Return the [X, Y] coordinate for the center point of the cell that contains the specified text.  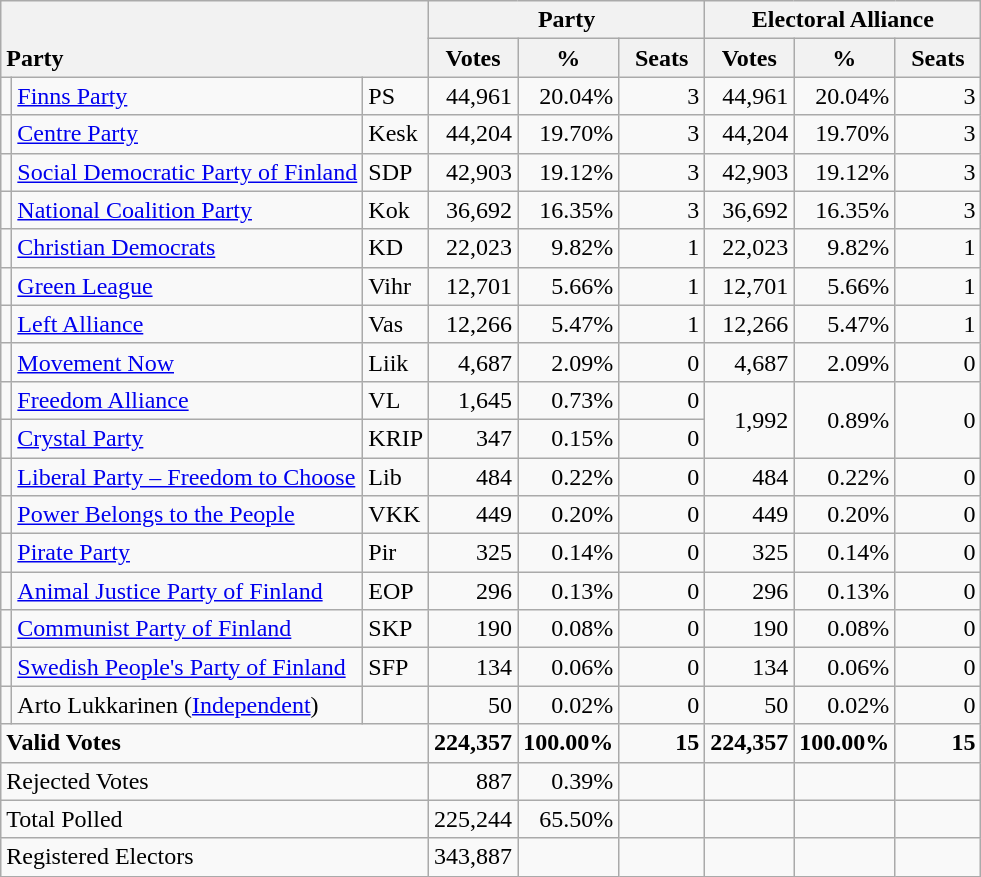
Electoral Alliance [843, 20]
343,887 [474, 857]
1,992 [750, 419]
VKK [396, 515]
SKP [396, 629]
225,244 [474, 819]
Centre Party [188, 134]
Vas [396, 324]
Left Alliance [188, 324]
SDP [396, 172]
Swedish People's Party of Finland [188, 667]
Kesk [396, 134]
Green League [188, 286]
Vihr [396, 286]
347 [474, 438]
0.15% [568, 438]
Pir [396, 553]
65.50% [568, 819]
Freedom Alliance [188, 400]
Power Belongs to the People [188, 515]
Communist Party of Finland [188, 629]
Animal Justice Party of Finland [188, 591]
National Coalition Party [188, 210]
Crystal Party [188, 438]
Liik [396, 362]
Valid Votes [215, 743]
Pirate Party [188, 553]
0.89% [844, 419]
887 [474, 781]
Liberal Party – Freedom to Choose [188, 477]
KD [396, 248]
Movement Now [188, 362]
VL [396, 400]
Lib [396, 477]
Arto Lukkarinen (Independent) [188, 705]
Rejected Votes [215, 781]
0.39% [568, 781]
Total Polled [215, 819]
Social Democratic Party of Finland [188, 172]
SFP [396, 667]
Kok [396, 210]
KRIP [396, 438]
EOP [396, 591]
Christian Democrats [188, 248]
PS [396, 96]
1,645 [474, 400]
Finns Party [188, 96]
0.73% [568, 400]
Registered Electors [215, 857]
